Scan for the cell matching the given text and deliver its [x, y] coordinate at center. 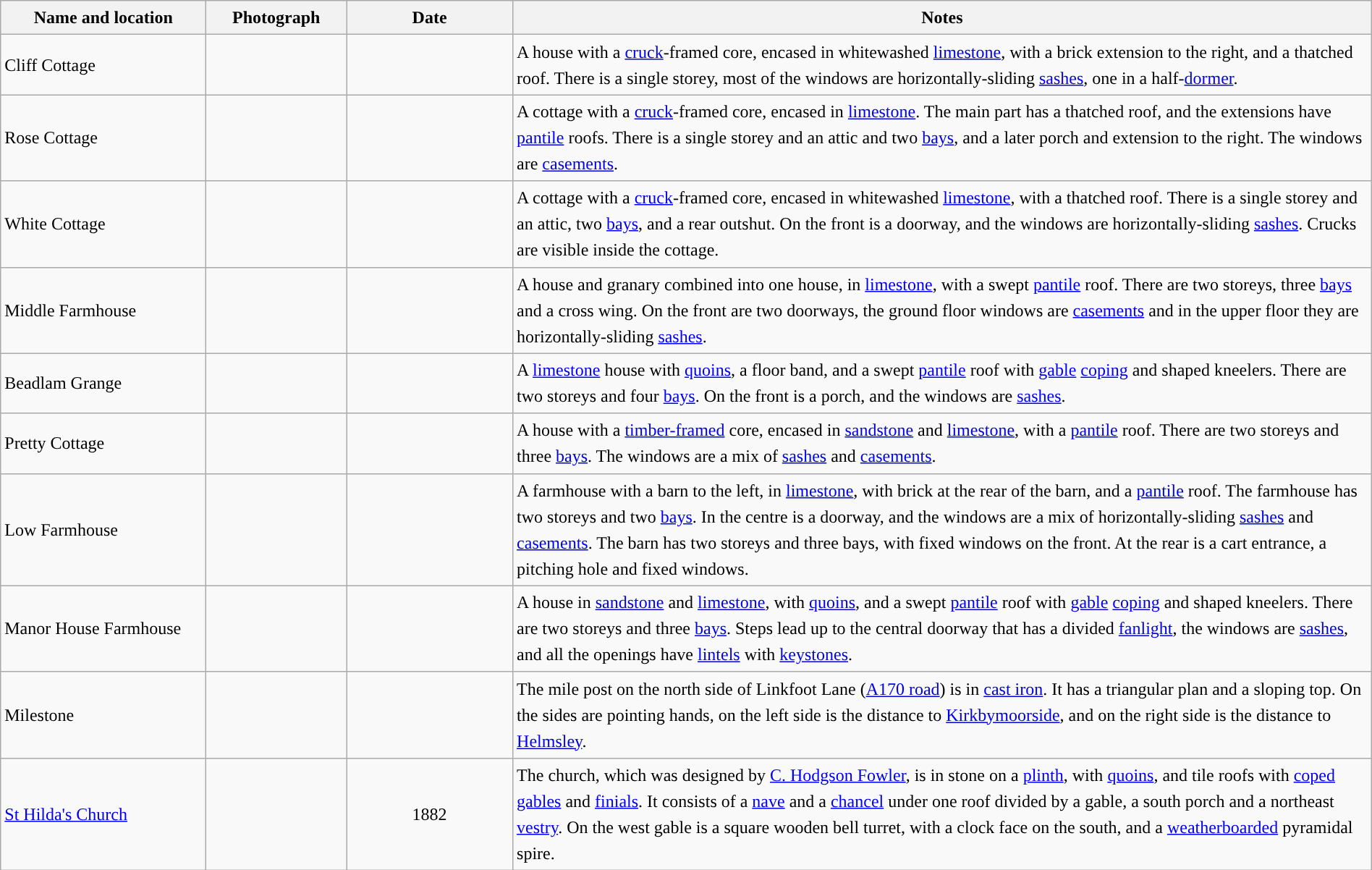
Pretty Cottage [103, 443]
Notes [942, 17]
Manor House Farmhouse [103, 628]
Photograph [276, 17]
1882 [430, 814]
Milestone [103, 715]
Name and location [103, 17]
Low Farmhouse [103, 530]
Rose Cottage [103, 138]
St Hilda's Church [103, 814]
Date [430, 17]
Cliff Cottage [103, 65]
Middle Farmhouse [103, 310]
Beadlam Grange [103, 384]
White Cottage [103, 224]
